Detect which cell encompasses the target text, then output its [X, Y] center coordinate. 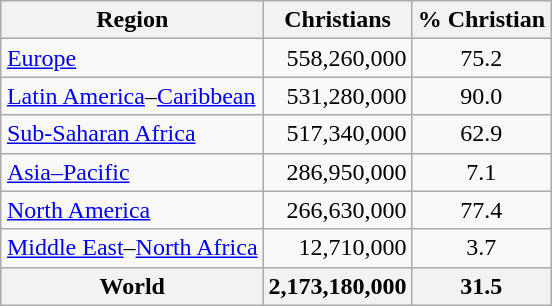
North America [132, 210]
Christians [338, 20]
Europe [132, 58]
31.5 [481, 286]
% Christian [481, 20]
558,260,000 [338, 58]
12,710,000 [338, 248]
75.2 [481, 58]
266,630,000 [338, 210]
7.1 [481, 172]
517,340,000 [338, 134]
90.0 [481, 96]
77.4 [481, 210]
Middle East–North Africa [132, 248]
531,280,000 [338, 96]
286,950,000 [338, 172]
World [132, 286]
Latin America–Caribbean [132, 96]
2,173,180,000 [338, 286]
Region [132, 20]
Sub-Saharan Africa [132, 134]
62.9 [481, 134]
3.7 [481, 248]
Asia–Pacific [132, 172]
